Determine the [x, y] coordinate at the center of the cell enclosing the given text.  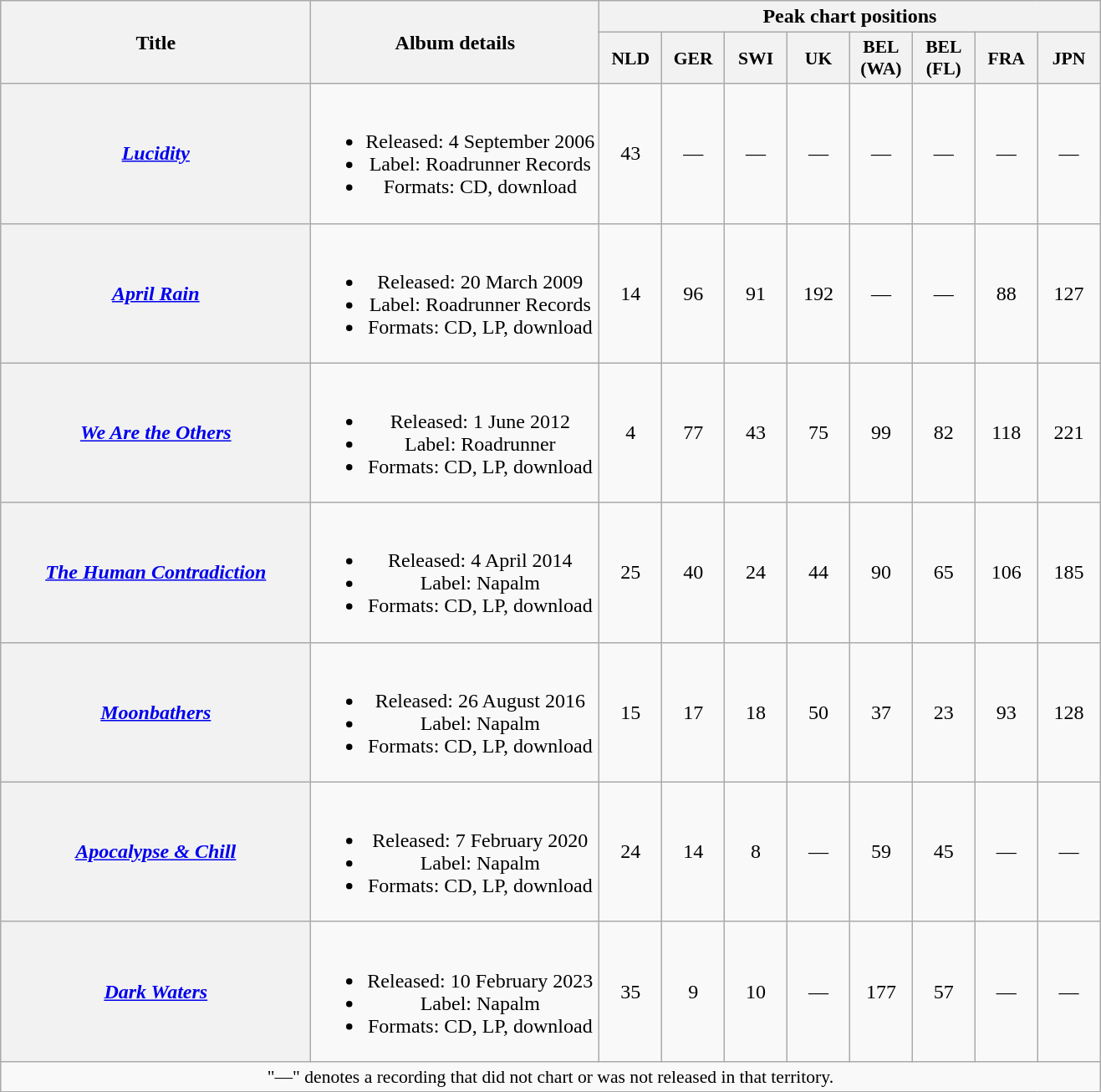
127 [1068, 293]
Title [155, 42]
90 [881, 572]
Released: 4 April 2014Label: NapalmFormats: CD, LP, download [455, 572]
BEL (WA) [881, 59]
UK [819, 59]
50 [819, 712]
106 [1007, 572]
45 [943, 851]
96 [694, 293]
8 [756, 851]
185 [1068, 572]
GER [694, 59]
Album details [455, 42]
"—" denotes a recording that did not chart or was not released in that territory. [550, 1076]
82 [943, 433]
177 [881, 992]
4 [630, 433]
Dark Waters [155, 992]
NLD [630, 59]
37 [881, 712]
Released: 1 June 2012Label: RoadrunnerFormats: CD, LP, download [455, 433]
88 [1007, 293]
44 [819, 572]
93 [1007, 712]
BEL (FL) [943, 59]
The Human Contradiction [155, 572]
192 [819, 293]
57 [943, 992]
15 [630, 712]
35 [630, 992]
221 [1068, 433]
Released: 26 August 2016Label: NapalmFormats: CD, LP, download [455, 712]
75 [819, 433]
April Rain [155, 293]
Released: 20 March 2009Label: Roadrunner RecordsFormats: CD, LP, download [455, 293]
JPN [1068, 59]
25 [630, 572]
40 [694, 572]
23 [943, 712]
9 [694, 992]
128 [1068, 712]
59 [881, 851]
Apocalypse & Chill [155, 851]
18 [756, 712]
Released: 4 September 2006Label: Roadrunner RecordsFormats: CD, download [455, 154]
FRA [1007, 59]
17 [694, 712]
Released: 10 February 2023Label: NapalmFormats: CD, LP, download [455, 992]
Released: 7 February 2020Label: NapalmFormats: CD, LP, download [455, 851]
10 [756, 992]
SWI [756, 59]
We Are the Others [155, 433]
118 [1007, 433]
77 [694, 433]
Moonbathers [155, 712]
91 [756, 293]
99 [881, 433]
65 [943, 572]
Peak chart positions [849, 17]
Lucidity [155, 154]
